Identify which cell holds the provided text, then report its (X, Y) central coordinate. 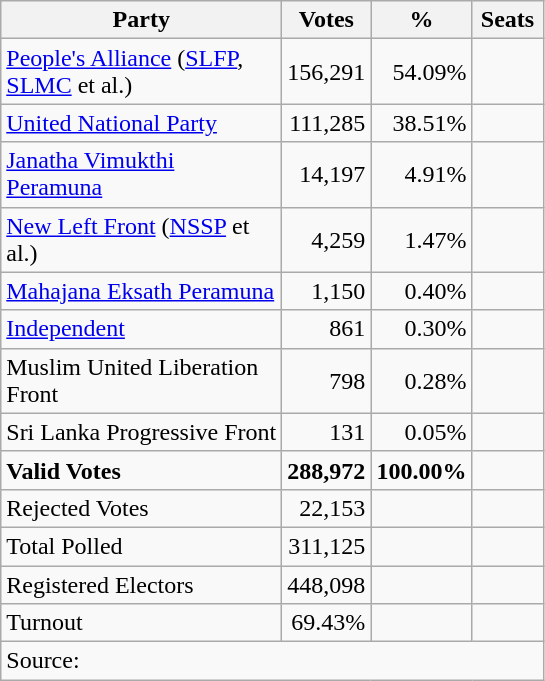
4.91% (422, 174)
New Left Front (NSSP et al.) (142, 240)
448,098 (326, 585)
14,197 (326, 174)
Independent (142, 329)
Seats (508, 20)
People's Alliance (SLFP, SLMC et al.) (142, 72)
288,972 (326, 470)
0.40% (422, 291)
Rejected Votes (142, 508)
% (422, 20)
69.43% (326, 623)
Muslim United Liberation Front (142, 380)
Votes (326, 20)
156,291 (326, 72)
0.28% (422, 380)
Turnout (142, 623)
Sri Lanka Progressive Front (142, 432)
4,259 (326, 240)
Party (142, 20)
1,150 (326, 291)
22,153 (326, 508)
United National Party (142, 123)
Janatha Vimukthi Peramuna (142, 174)
Valid Votes (142, 470)
54.09% (422, 72)
0.05% (422, 432)
311,125 (326, 546)
861 (326, 329)
Source: (272, 661)
0.30% (422, 329)
Registered Electors (142, 585)
131 (326, 432)
Mahajana Eksath Peramuna (142, 291)
Total Polled (142, 546)
798 (326, 380)
100.00% (422, 470)
111,285 (326, 123)
38.51% (422, 123)
1.47% (422, 240)
